Pinpoint the cell where the given text exists, returning its [x, y] midpoint coordinate. 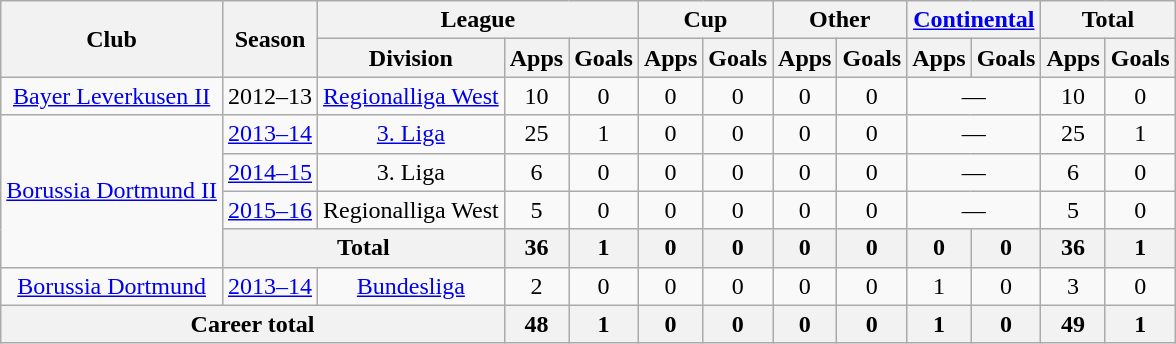
League [478, 20]
2014–15 [270, 172]
48 [536, 324]
2 [536, 286]
Season [270, 39]
Career total [252, 324]
Borussia Dortmund [112, 286]
Other [840, 20]
3 [1073, 286]
Club [112, 39]
2015–16 [270, 210]
Borussia Dortmund II [112, 191]
Bayer Leverkusen II [112, 96]
Division [412, 58]
49 [1073, 324]
2012–13 [270, 96]
Bundesliga [412, 286]
Continental [974, 20]
Cup [705, 20]
